Determine the (X, Y) coordinate at the center of the cell enclosing the given text.  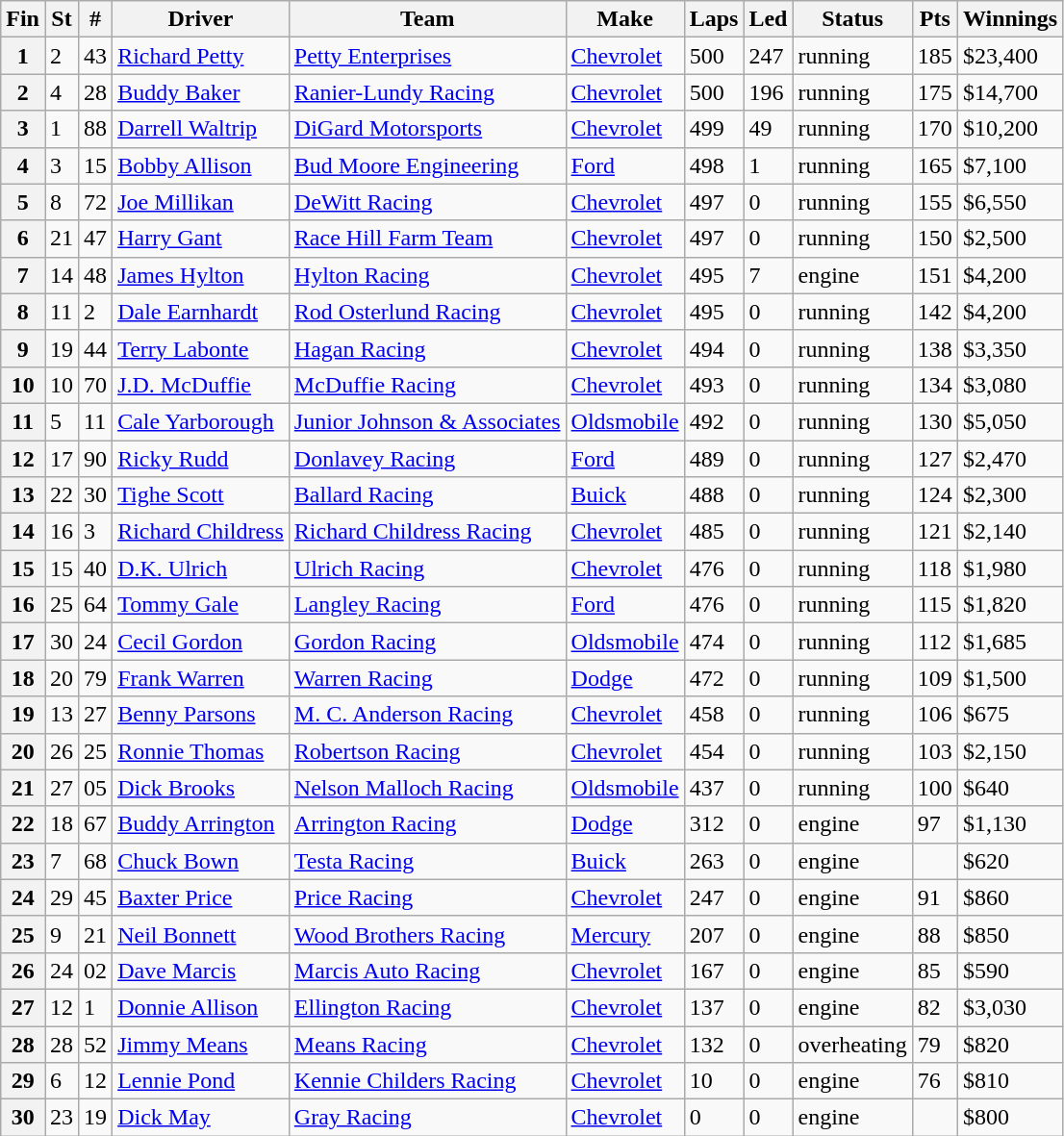
263 (714, 861)
$23,400 (1010, 56)
474 (714, 642)
Status (852, 19)
Richard Petty (201, 56)
Bobby Allison (201, 165)
Ricky Rudd (201, 459)
43 (96, 56)
196 (768, 92)
85 (935, 971)
Winnings (1010, 19)
44 (96, 348)
Harry Gant (201, 239)
Neil Bonnett (201, 934)
76 (935, 1081)
489 (714, 459)
Laps (714, 19)
142 (935, 312)
Price Racing (427, 897)
Ellington Racing (427, 1007)
D.K. Ulrich (201, 568)
Jimmy Means (201, 1044)
DiGard Motorsports (427, 129)
$590 (1010, 971)
Race Hill Farm Team (427, 239)
Dick May (201, 1118)
118 (935, 568)
165 (935, 165)
$10,200 (1010, 129)
James Hylton (201, 275)
Mercury (625, 934)
$3,350 (1010, 348)
130 (935, 421)
Ranier-Lundy Racing (427, 92)
02 (96, 971)
Fin (23, 19)
Wood Brothers Racing (427, 934)
Baxter Price (201, 897)
05 (96, 788)
Buddy Baker (201, 92)
100 (935, 788)
$1,130 (1010, 824)
St (62, 19)
Dale Earnhardt (201, 312)
137 (714, 1007)
72 (96, 202)
138 (935, 348)
437 (714, 788)
492 (714, 421)
Robertson Racing (427, 751)
155 (935, 202)
Benny Parsons (201, 715)
150 (935, 239)
91 (935, 897)
Dave Marcis (201, 971)
Kennie Childers Racing (427, 1081)
Tommy Gale (201, 605)
Marcis Auto Racing (427, 971)
Gray Racing (427, 1118)
Buddy Arrington (201, 824)
68 (96, 861)
485 (714, 532)
Means Racing (427, 1044)
DeWitt Racing (427, 202)
103 (935, 751)
Team (427, 19)
Led (768, 19)
$1,500 (1010, 678)
48 (96, 275)
Frank Warren (201, 678)
90 (96, 459)
M. C. Anderson Racing (427, 715)
Ronnie Thomas (201, 751)
Hylton Racing (427, 275)
207 (714, 934)
70 (96, 385)
40 (96, 568)
Cale Yarborough (201, 421)
Chuck Bown (201, 861)
52 (96, 1044)
$1,980 (1010, 568)
$2,500 (1010, 239)
overheating (852, 1044)
112 (935, 642)
488 (714, 495)
$860 (1010, 897)
67 (96, 824)
Junior Johnson & Associates (427, 421)
124 (935, 495)
$1,820 (1010, 605)
151 (935, 275)
132 (714, 1044)
175 (935, 92)
$6,550 (1010, 202)
47 (96, 239)
Richard Childress (201, 532)
45 (96, 897)
Ulrich Racing (427, 568)
115 (935, 605)
Terry Labonte (201, 348)
493 (714, 385)
$675 (1010, 715)
82 (935, 1007)
Darrell Waltrip (201, 129)
Cecil Gordon (201, 642)
$800 (1010, 1118)
Make (625, 19)
Hagan Racing (427, 348)
Langley Racing (427, 605)
$2,470 (1010, 459)
134 (935, 385)
312 (714, 824)
$620 (1010, 861)
$2,150 (1010, 751)
$5,050 (1010, 421)
499 (714, 129)
Gordon Racing (427, 642)
Lennie Pond (201, 1081)
Petty Enterprises (427, 56)
97 (935, 824)
Richard Childress Racing (427, 532)
J.D. McDuffie (201, 385)
494 (714, 348)
185 (935, 56)
Driver (201, 19)
109 (935, 678)
$1,685 (1010, 642)
454 (714, 751)
Pts (935, 19)
Rod Osterlund Racing (427, 312)
McDuffie Racing (427, 385)
$3,080 (1010, 385)
472 (714, 678)
# (96, 19)
Arrington Racing (427, 824)
458 (714, 715)
$2,300 (1010, 495)
Nelson Malloch Racing (427, 788)
127 (935, 459)
121 (935, 532)
Dick Brooks (201, 788)
Ballard Racing (427, 495)
170 (935, 129)
$14,700 (1010, 92)
Joe Millikan (201, 202)
$7,100 (1010, 165)
64 (96, 605)
498 (714, 165)
$2,140 (1010, 532)
Donlavey Racing (427, 459)
$810 (1010, 1081)
167 (714, 971)
$850 (1010, 934)
Warren Racing (427, 678)
Tighe Scott (201, 495)
106 (935, 715)
$640 (1010, 788)
Testa Racing (427, 861)
Bud Moore Engineering (427, 165)
Donnie Allison (201, 1007)
$820 (1010, 1044)
$3,030 (1010, 1007)
49 (768, 129)
